Return the [X, Y] coordinate for the center point of the cell that contains the specified text.  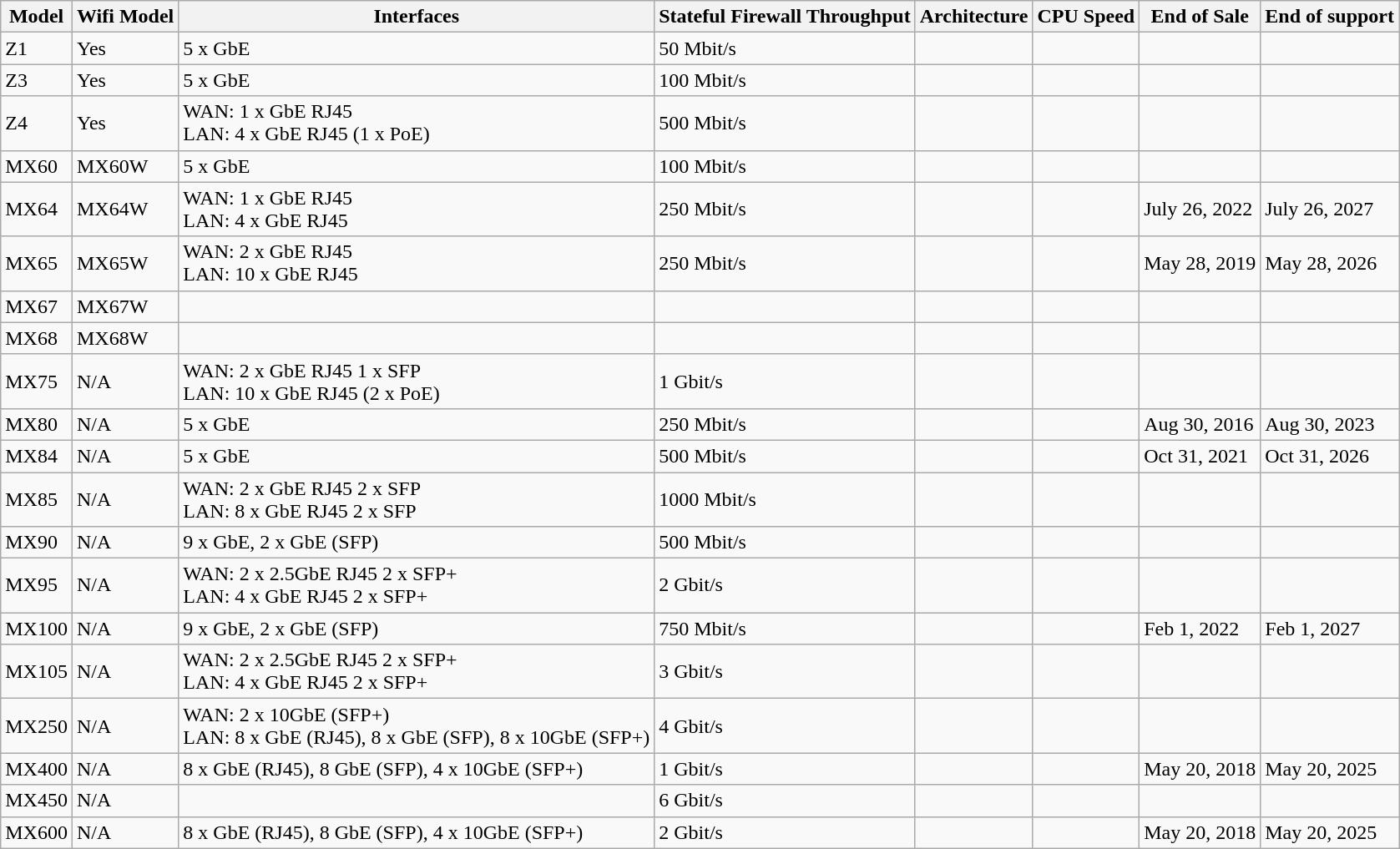
CPU Speed [1086, 17]
MX95 [37, 586]
Stateful Firewall Throughput [785, 17]
Aug 30, 2023 [1330, 424]
3 Gbit/s [785, 671]
MX450 [37, 801]
MX65W [125, 264]
WAN: 2 x GbE RJ45LAN: 10 x GbE RJ45 [417, 264]
MX100 [37, 629]
Interfaces [417, 17]
MX65 [37, 264]
MX250 [37, 726]
WAN: 2 x GbE RJ45 1 x SFPLAN: 10 x GbE RJ45 (2 x PoE) [417, 381]
MX90 [37, 543]
May 28, 2026 [1330, 264]
End of Sale [1200, 17]
Z4 [37, 124]
6 Gbit/s [785, 801]
May 28, 2019 [1200, 264]
Feb 1, 2027 [1330, 629]
WAN: 1 x GbE RJ45LAN: 4 x GbE RJ45 [417, 209]
Model [37, 17]
MX64W [125, 209]
Z1 [37, 48]
Feb 1, 2022 [1200, 629]
Wifi Model [125, 17]
MX68W [125, 338]
MX85 [37, 499]
July 26, 2027 [1330, 209]
MX600 [37, 832]
4 Gbit/s [785, 726]
MX60 [37, 166]
MX84 [37, 456]
750 Mbit/s [785, 629]
WAN: 2 x GbE RJ45 2 x SFPLAN: 8 x GbE RJ45 2 x SFP [417, 499]
MX64 [37, 209]
Aug 30, 2016 [1200, 424]
Architecture [973, 17]
MX68 [37, 338]
MX80 [37, 424]
Z3 [37, 80]
Oct 31, 2021 [1200, 456]
MX400 [37, 769]
MX60W [125, 166]
July 26, 2022 [1200, 209]
MX67W [125, 306]
WAN: 2 x 10GbE (SFP+)LAN: 8 x GbE (RJ45), 8 x GbE (SFP), 8 x 10GbE (SFP+) [417, 726]
End of support [1330, 17]
MX67 [37, 306]
50 Mbit/s [785, 48]
Oct 31, 2026 [1330, 456]
MX105 [37, 671]
WAN: 1 x GbE RJ45LAN: 4 x GbE RJ45 (1 x PoE) [417, 124]
MX75 [37, 381]
1000 Mbit/s [785, 499]
